Search for the cell housing the specified text and yield its (X, Y) center coordinate. 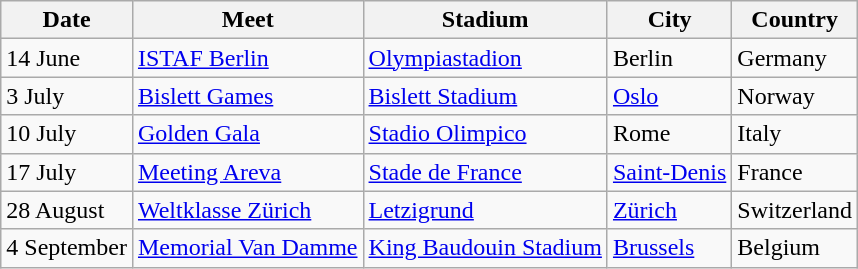
Meet (248, 20)
Belgium (795, 248)
Stadio Olimpico (485, 134)
Berlin (669, 58)
Rome (669, 134)
Meeting Areva (248, 172)
Norway (795, 96)
ISTAF Berlin (248, 58)
Bislett Games (248, 96)
17 July (67, 172)
Olympiastadion (485, 58)
Golden Gala (248, 134)
Memorial Van Damme (248, 248)
Weltklasse Zürich (248, 210)
Letzigrund (485, 210)
14 June (67, 58)
Italy (795, 134)
3 July (67, 96)
Brussels (669, 248)
France (795, 172)
Date (67, 20)
10 July (67, 134)
Bislett Stadium (485, 96)
Zürich (669, 210)
Stadium (485, 20)
Switzerland (795, 210)
Saint-Denis (669, 172)
28 August (67, 210)
City (669, 20)
King Baudouin Stadium (485, 248)
Country (795, 20)
Germany (795, 58)
Oslo (669, 96)
Stade de France (485, 172)
4 September (67, 248)
